Capture the cell that displays the provided text and extract its [X, Y] central coordinate. 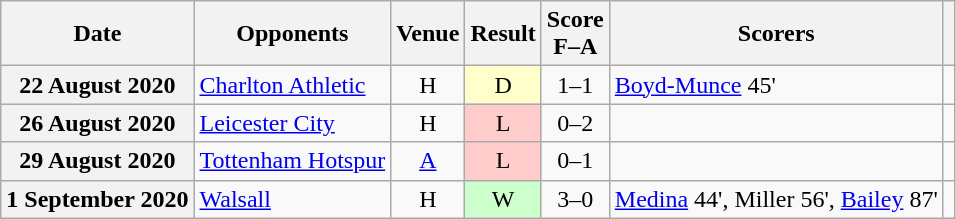
Leicester City [292, 123]
29 August 2020 [98, 161]
0–2 [575, 123]
Medina 44', Miller 56', Bailey 87' [776, 199]
ScoreF–A [575, 34]
Opponents [292, 34]
22 August 2020 [98, 85]
Result [503, 34]
Walsall [292, 199]
Boyd-Munce 45' [776, 85]
1–1 [575, 85]
D [503, 85]
1 September 2020 [98, 199]
Charlton Athletic [292, 85]
26 August 2020 [98, 123]
W [503, 199]
Date [98, 34]
Tottenham Hotspur [292, 161]
0–1 [575, 161]
A [428, 161]
Scorers [776, 34]
3–0 [575, 199]
Venue [428, 34]
